Return the [x, y] coordinate for the center point of the cell that contains the specified text.  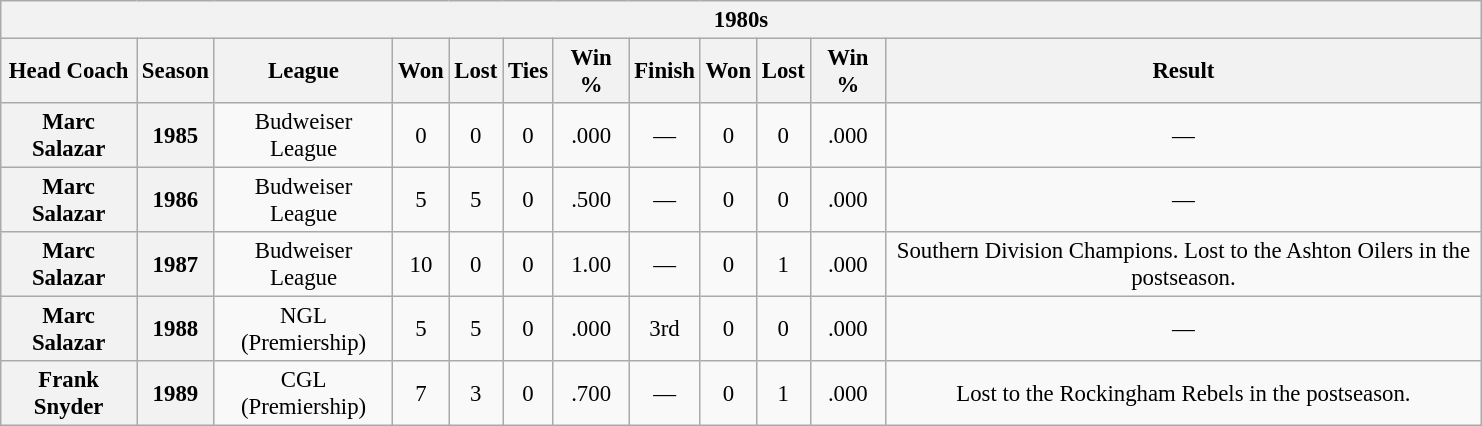
Season [176, 72]
Head Coach [69, 72]
1987 [176, 264]
1980s [741, 20]
10 [421, 264]
3rd [664, 330]
NGL (Premiership) [304, 330]
Southern Division Champions. Lost to the Ashton Oilers in the postseason. [1184, 264]
Ties [528, 72]
1 [783, 264]
Finish [664, 72]
1986 [176, 200]
1.00 [591, 264]
Result [1184, 72]
1985 [176, 136]
.500 [591, 200]
1988 [176, 330]
League [304, 72]
